Search for the cell housing the specified text and yield its (X, Y) center coordinate. 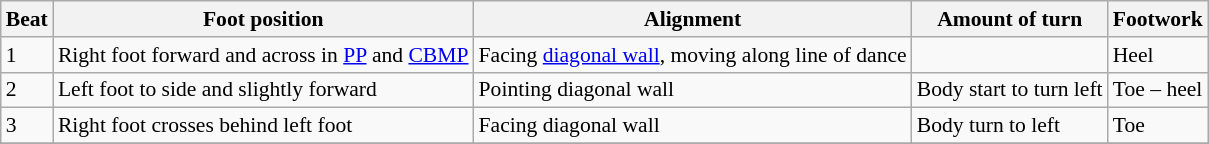
Left foot to side and slightly forward (264, 90)
1 (27, 55)
Toe (1158, 126)
Amount of turn (1010, 19)
Footwork (1158, 19)
Beat (27, 19)
Body start to turn left (1010, 90)
Facing diagonal wall (693, 126)
Toe – heel (1158, 90)
3 (27, 126)
2 (27, 90)
Foot position (264, 19)
Right foot crosses behind left foot (264, 126)
Right foot forward and across in PP and CBMP (264, 55)
Heel (1158, 55)
Body turn to left (1010, 126)
Pointing diagonal wall (693, 90)
Facing diagonal wall, moving along line of dance (693, 55)
Alignment (693, 19)
